Identify which cell holds the provided text, then report its [x, y] central coordinate. 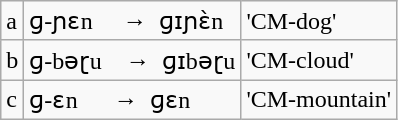
'CM-dog' [319, 21]
'CM-cloud' [319, 60]
'CM-mountain' [319, 100]
ɡ-ɛn → ɡɛn [132, 100]
ɡ-bəɽu → ɡɪbəɽu [132, 60]
ɡ-ɲɛn → ɡɪɲɛ̀n [132, 21]
c [12, 100]
a [12, 21]
b [12, 60]
